Output the [X, Y] coordinate of the center of the cell containing the given text.  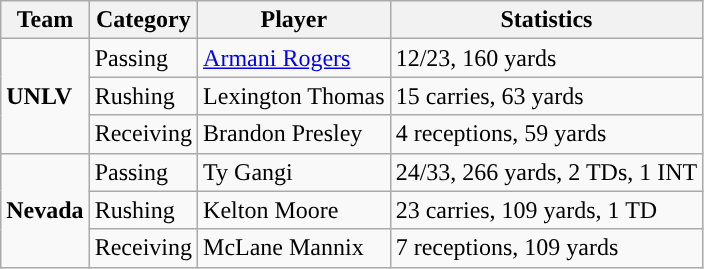
UNLV [45, 96]
24/33, 266 yards, 2 TDs, 1 INT [546, 172]
4 receptions, 59 yards [546, 134]
7 receptions, 109 yards [546, 248]
23 carries, 109 yards, 1 TD [546, 210]
Brandon Presley [294, 134]
12/23, 160 yards [546, 58]
Kelton Moore [294, 210]
15 carries, 63 yards [546, 96]
McLane Mannix [294, 248]
Team [45, 20]
Statistics [546, 20]
Armani Rogers [294, 58]
Player [294, 20]
Nevada [45, 210]
Category [143, 20]
Ty Gangi [294, 172]
Lexington Thomas [294, 96]
